For the text-containing cell, return its midpoint in (x, y) coordinate format. 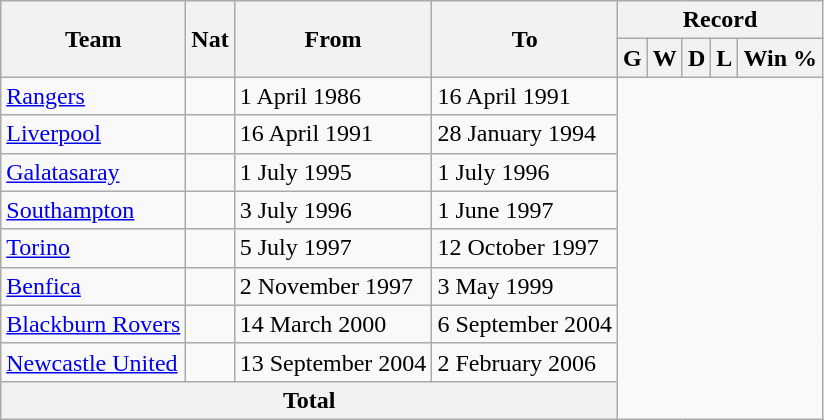
W (664, 58)
Newcastle United (94, 362)
D (696, 58)
2 February 2006 (525, 362)
Rangers (94, 96)
Torino (94, 248)
To (525, 39)
28 January 1994 (525, 134)
Record (720, 20)
5 July 1997 (333, 248)
3 May 1999 (525, 286)
Galatasaray (94, 172)
3 July 1996 (333, 210)
12 October 1997 (525, 248)
Win % (780, 58)
L (724, 58)
2 November 1997 (333, 286)
Total (310, 400)
1 April 1986 (333, 96)
6 September 2004 (525, 324)
Nat (210, 39)
Team (94, 39)
1 July 1995 (333, 172)
Southampton (94, 210)
1 June 1997 (525, 210)
Liverpool (94, 134)
Benfica (94, 286)
1 July 1996 (525, 172)
14 March 2000 (333, 324)
Blackburn Rovers (94, 324)
From (333, 39)
13 September 2004 (333, 362)
G (633, 58)
